Search for the cell housing the specified text and yield its (x, y) center coordinate. 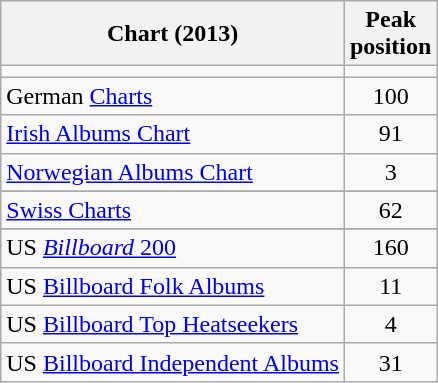
31 (390, 362)
US Billboard Independent Albums (173, 362)
US Billboard 200 (173, 248)
Norwegian Albums Chart (173, 172)
100 (390, 96)
Chart (2013) (173, 34)
Peakposition (390, 34)
US Billboard Folk Albums (173, 286)
German Charts (173, 96)
11 (390, 286)
91 (390, 134)
Swiss Charts (173, 210)
US Billboard Top Heatseekers (173, 324)
4 (390, 324)
160 (390, 248)
Irish Albums Chart (173, 134)
62 (390, 210)
3 (390, 172)
